Find where the given text appears and provide that cell's center as [x, y] coordinate. 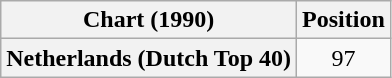
Netherlands (Dutch Top 40) [149, 58]
Position [344, 20]
97 [344, 58]
Chart (1990) [149, 20]
